Detect which cell encompasses the target text, then output its [X, Y] center coordinate. 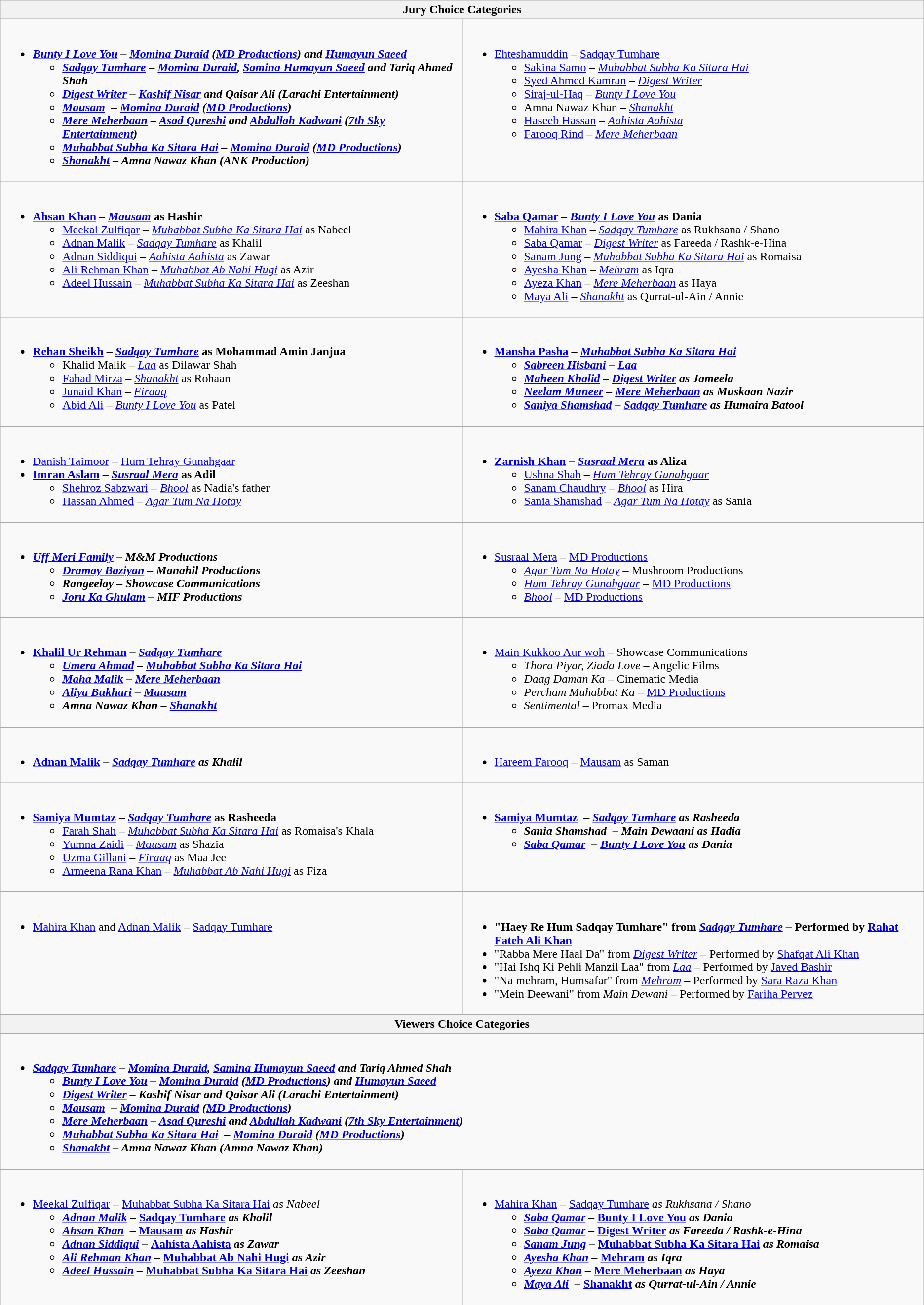
Uff Meri Family – M&M ProductionsDramay Baziyan – Manahil ProductionsRangeelay – Showcase CommunicationsJoru Ka Ghulam – MIF Productions [231, 570]
Mahira Khan and Adnan Malik – Sadqay Tumhare [231, 953]
Jury Choice Categories [462, 10]
Danish Taimoor – Hum Tehray GunahgaarImran Aslam – Susraal Mera as AdilShehroz Sabzwari – Bhool as Nadia's fatherHassan Ahmed – Agar Tum Na Hotay [231, 474]
Adnan Malik – Sadqay Tumhare as Khalil [231, 755]
Samiya Mumtaz – Sadqay Tumhare as RasheedaSania Shamshad – Main Dewaani as HadiaSaba Qamar – Bunty I Love You as Dania [693, 837]
Viewers Choice Categories [462, 1024]
Susraal Mera – MD ProductionsAgar Tum Na Hotay – Mushroom ProductionsHum Tehray Gunahgaar – MD ProductionsBhool – MD Productions [693, 570]
Hareem Farooq – Mausam as Saman [693, 755]
Zarnish Khan – Susraal Mera as AlizaUshna Shah – Hum Tehray GunahgaarSanam Chaudhry – Bhool as HiraSania Shamshad – Agar Tum Na Hotay as Sania [693, 474]
